Scan for the cell matching the given text and deliver its [x, y] coordinate at center. 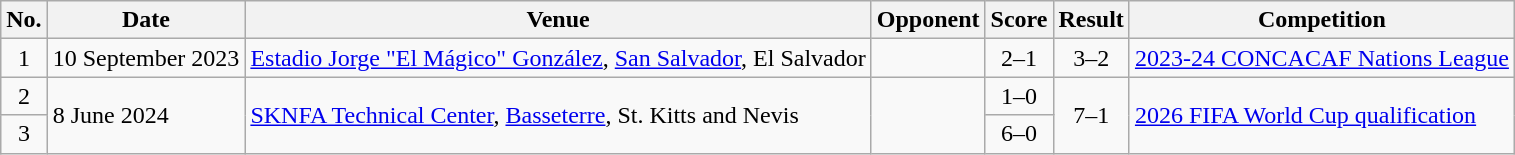
10 September 2023 [146, 58]
Opponent [928, 20]
Date [146, 20]
Competition [1322, 20]
1–0 [1019, 96]
3 [24, 134]
Venue [558, 20]
7–1 [1091, 115]
Score [1019, 20]
8 June 2024 [146, 115]
2 [24, 96]
2023-24 CONCACAF Nations League [1322, 58]
No. [24, 20]
Result [1091, 20]
6–0 [1019, 134]
SKNFA Technical Center, Basseterre, St. Kitts and Nevis [558, 115]
2026 FIFA World Cup qualification [1322, 115]
Estadio Jorge "El Mágico" González, San Salvador, El Salvador [558, 58]
1 [24, 58]
2–1 [1019, 58]
3–2 [1091, 58]
